Pinpoint the cell where the given text exists, returning its [x, y] midpoint coordinate. 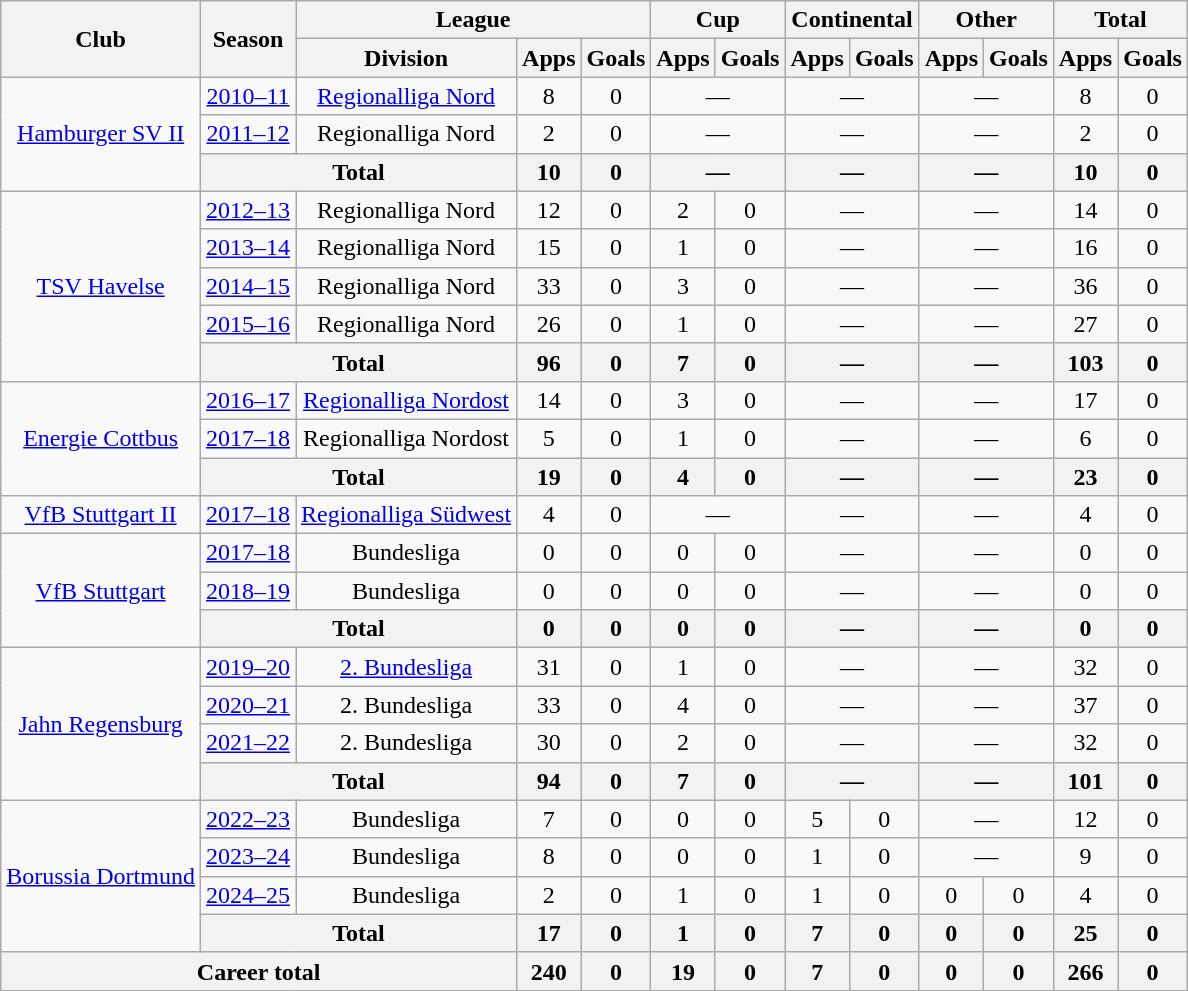
2010–11 [248, 96]
Continental [852, 20]
26 [549, 324]
2018–19 [248, 591]
TSV Havelse [101, 286]
23 [1085, 477]
Jahn Regensburg [101, 724]
9 [1085, 857]
2024–25 [248, 895]
96 [549, 362]
VfB Stuttgart II [101, 515]
2022–23 [248, 819]
Other [986, 20]
2019–20 [248, 667]
94 [549, 781]
Regionalliga Südwest [406, 515]
Club [101, 39]
30 [549, 743]
2011–12 [248, 134]
2014–15 [248, 286]
2021–22 [248, 743]
2023–24 [248, 857]
2015–16 [248, 324]
266 [1085, 971]
16 [1085, 248]
Cup [718, 20]
2013–14 [248, 248]
Career total [259, 971]
27 [1085, 324]
Division [406, 58]
25 [1085, 933]
6 [1085, 438]
League [474, 20]
240 [549, 971]
Energie Cottbus [101, 438]
103 [1085, 362]
Borussia Dortmund [101, 876]
31 [549, 667]
37 [1085, 705]
2012–13 [248, 210]
15 [549, 248]
2020–21 [248, 705]
36 [1085, 286]
Season [248, 39]
101 [1085, 781]
VfB Stuttgart [101, 591]
2016–17 [248, 400]
Hamburger SV II [101, 134]
